Return [x, y] of the center of cell containing provided text 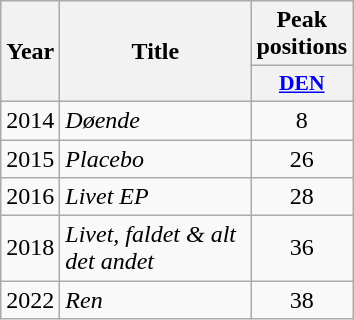
2018 [30, 248]
2016 [30, 197]
2022 [30, 300]
36 [302, 248]
26 [302, 159]
Livet EP [156, 197]
DEN [302, 84]
2014 [30, 120]
2015 [30, 159]
28 [302, 197]
Peak positions [302, 34]
8 [302, 120]
Døende [156, 120]
Placebo [156, 159]
Livet, faldet & alt det andet [156, 248]
38 [302, 300]
Year [30, 52]
Title [156, 52]
Ren [156, 300]
